Capture the cell that displays the provided text and extract its (x, y) central coordinate. 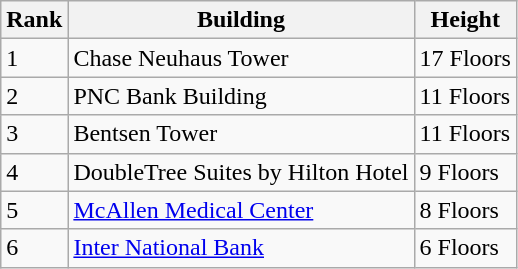
1 (34, 58)
2 (34, 96)
8 Floors (465, 210)
Rank (34, 20)
6 Floors (465, 248)
Inter National Bank (241, 248)
5 (34, 210)
6 (34, 248)
McAllen Medical Center (241, 210)
Bentsen Tower (241, 134)
Chase Neuhaus Tower (241, 58)
Building (241, 20)
3 (34, 134)
Height (465, 20)
17 Floors (465, 58)
4 (34, 172)
9 Floors (465, 172)
PNC Bank Building (241, 96)
DoubleTree Suites by Hilton Hotel (241, 172)
